Detect which cell encompasses the target text, then output its [X, Y] center coordinate. 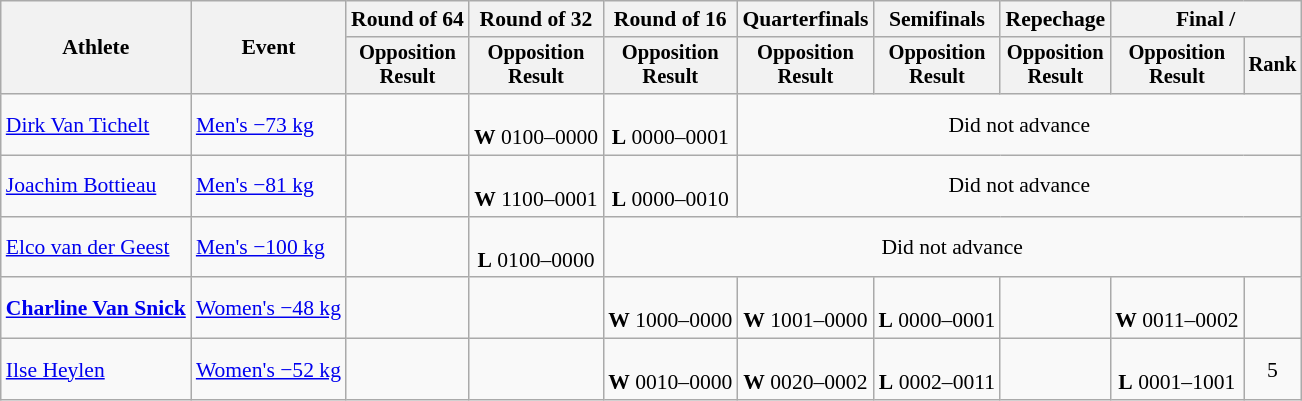
Athlete [96, 48]
Men's −81 kg [268, 186]
Joachim Bottieau [96, 186]
Elco van der Geest [96, 248]
Rank [1273, 66]
Women's −52 kg [268, 370]
Men's −100 kg [268, 248]
Round of 32 [536, 19]
W 0100–0000 [536, 124]
L 0001–1001 [1176, 370]
W 1001–0000 [805, 308]
Women's −48 kg [268, 308]
Quarterfinals [805, 19]
Dirk Van Tichelt [96, 124]
L 0000–0010 [670, 186]
Semifinals [936, 19]
W 0010–0000 [670, 370]
L 0100–0000 [536, 248]
Ilse Heylen [96, 370]
Round of 64 [408, 19]
W 0020–0002 [805, 370]
Repechage [1055, 19]
W 0011–0002 [1176, 308]
Charline Van Snick [96, 308]
Final / [1206, 19]
Round of 16 [670, 19]
W 1000–0000 [670, 308]
Men's −73 kg [268, 124]
Event [268, 48]
5 [1273, 370]
L 0002–0011 [936, 370]
W 1100–0001 [536, 186]
